Capture the cell that displays the provided text and extract its (x, y) central coordinate. 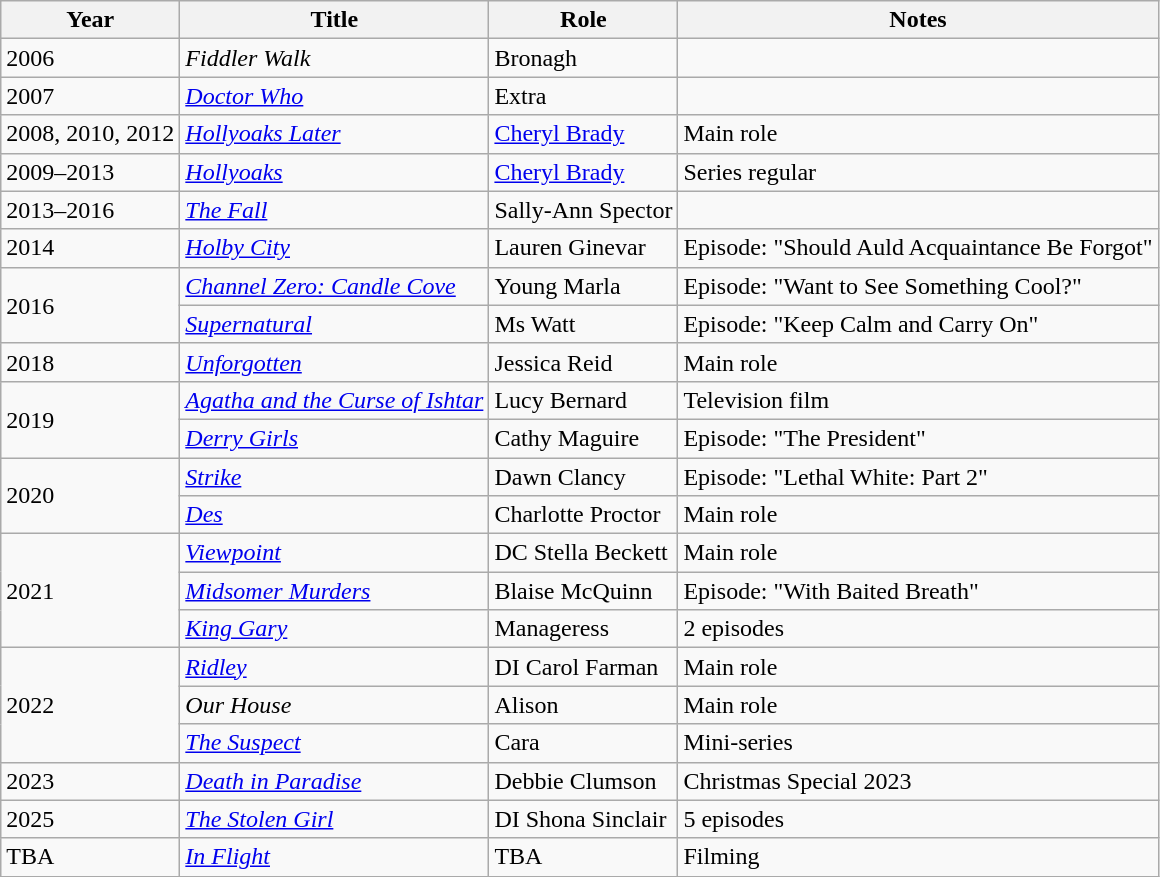
Death in Paradise (334, 781)
Ridley (334, 667)
The Fall (334, 210)
Sally-Ann Spector (584, 210)
Blaise McQuinn (584, 591)
Episode: "With Baited Breath" (918, 591)
Unforgotten (334, 362)
2007 (90, 96)
Television film (918, 400)
Extra (584, 96)
Our House (334, 705)
2020 (90, 496)
Episode: "The President" (918, 438)
Channel Zero: Candle Cove (334, 286)
Alison (584, 705)
DC Stella Beckett (584, 553)
2009–2013 (90, 172)
King Gary (334, 629)
2022 (90, 705)
Mini-series (918, 743)
2018 (90, 362)
2019 (90, 419)
2016 (90, 305)
DI Shona Sinclair (584, 819)
5 episodes (918, 819)
Ms Watt (584, 324)
Filming (918, 857)
Agatha and the Curse of Ishtar (334, 400)
Episode: "Keep Calm and Carry On" (918, 324)
2006 (90, 58)
Episode: "Should Auld Acquaintance Be Forgot" (918, 248)
Year (90, 20)
Dawn Clancy (584, 477)
Des (334, 515)
Doctor Who (334, 96)
Debbie Clumson (584, 781)
Midsomer Murders (334, 591)
2008, 2010, 2012 (90, 134)
Title (334, 20)
DI Carol Farman (584, 667)
Hollyoaks Later (334, 134)
Derry Girls (334, 438)
Strike (334, 477)
Bronagh (584, 58)
Episode: "Want to See Something Cool?" (918, 286)
2023 (90, 781)
Notes (918, 20)
Jessica Reid (584, 362)
Supernatural (334, 324)
2013–2016 (90, 210)
Young Marla (584, 286)
Charlotte Proctor (584, 515)
2 episodes (918, 629)
The Stolen Girl (334, 819)
Cara (584, 743)
Series regular (918, 172)
Episode: "Lethal White: Part 2" (918, 477)
Fiddler Walk (334, 58)
The Suspect (334, 743)
Hollyoaks (334, 172)
In Flight (334, 857)
Holby City (334, 248)
Lucy Bernard (584, 400)
Manageress (584, 629)
2021 (90, 591)
Christmas Special 2023 (918, 781)
Lauren Ginevar (584, 248)
Role (584, 20)
Viewpoint (334, 553)
Cathy Maguire (584, 438)
2014 (90, 248)
2025 (90, 819)
